Scan for the cell matching the given text and deliver its (x, y) coordinate at center. 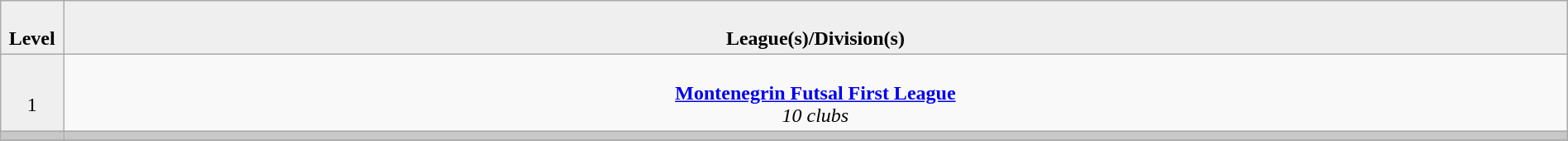
Montenegrin Futsal First League 10 clubs (815, 93)
League(s)/Division(s) (815, 28)
1 (32, 93)
Level (32, 28)
